Output the (x, y) coordinate of the center of the cell containing the given text.  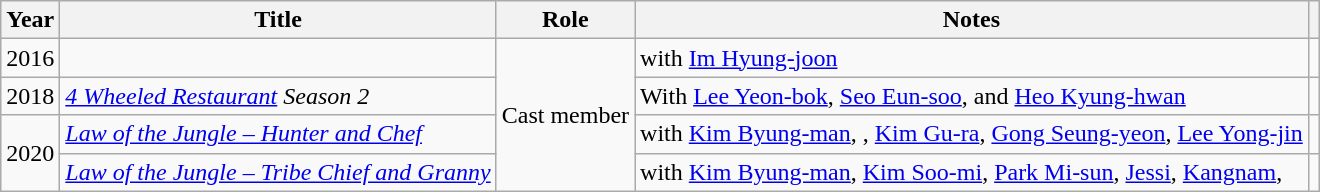
Title (278, 20)
with Im Hyung-joon (972, 58)
With Lee Yeon-bok, Seo Eun-soo, and Heo Kyung-hwan (972, 96)
2016 (30, 58)
Notes (972, 20)
2018 (30, 96)
Year (30, 20)
with Kim Byung-man, Kim Soo-mi, Park Mi-sun, Jessi, Kangnam, (972, 172)
Law of the Jungle – Tribe Chief and Granny (278, 172)
with Kim Byung-man, , Kim Gu-ra, Gong Seung-yeon, Lee Yong-jin (972, 134)
Role (565, 20)
4 Wheeled Restaurant Season 2 (278, 96)
2020 (30, 153)
Law of the Jungle – Hunter and Chef (278, 134)
Cast member (565, 115)
